Return the (X, Y) coordinate for the center point of the cell that contains the specified text.  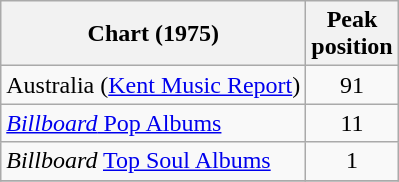
Australia (Kent Music Report) (154, 85)
Billboard Top Soul Albums (154, 161)
Billboard Pop Albums (154, 123)
91 (352, 85)
11 (352, 123)
Peakposition (352, 34)
Chart (1975) (154, 34)
1 (352, 161)
